For the text-containing cell, return its midpoint in [X, Y] coordinate format. 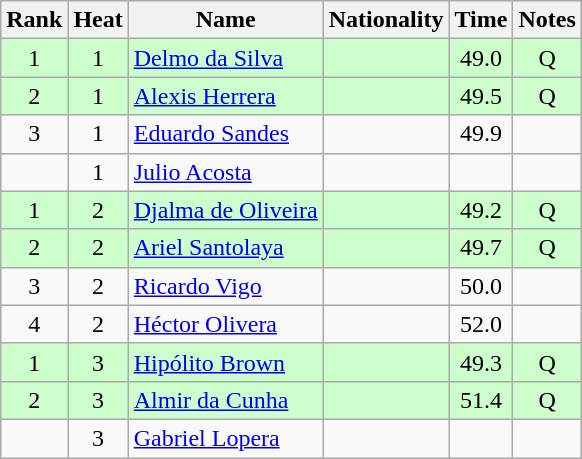
4 [34, 324]
Eduardo Sandes [226, 134]
Ricardo Vigo [226, 286]
Delmo da Silva [226, 58]
Hipólito Brown [226, 362]
49.7 [481, 248]
Heat [98, 20]
Alexis Herrera [226, 96]
49.0 [481, 58]
Time [481, 20]
Julio Acosta [226, 172]
Gabriel Lopera [226, 438]
49.5 [481, 96]
50.0 [481, 286]
49.3 [481, 362]
Name [226, 20]
Rank [34, 20]
Notes [547, 20]
49.2 [481, 210]
Djalma de Oliveira [226, 210]
49.9 [481, 134]
Almir da Cunha [226, 400]
Ariel Santolaya [226, 248]
51.4 [481, 400]
52.0 [481, 324]
Héctor Olivera [226, 324]
Nationality [386, 20]
